Return (X, Y) of the center of cell containing provided text 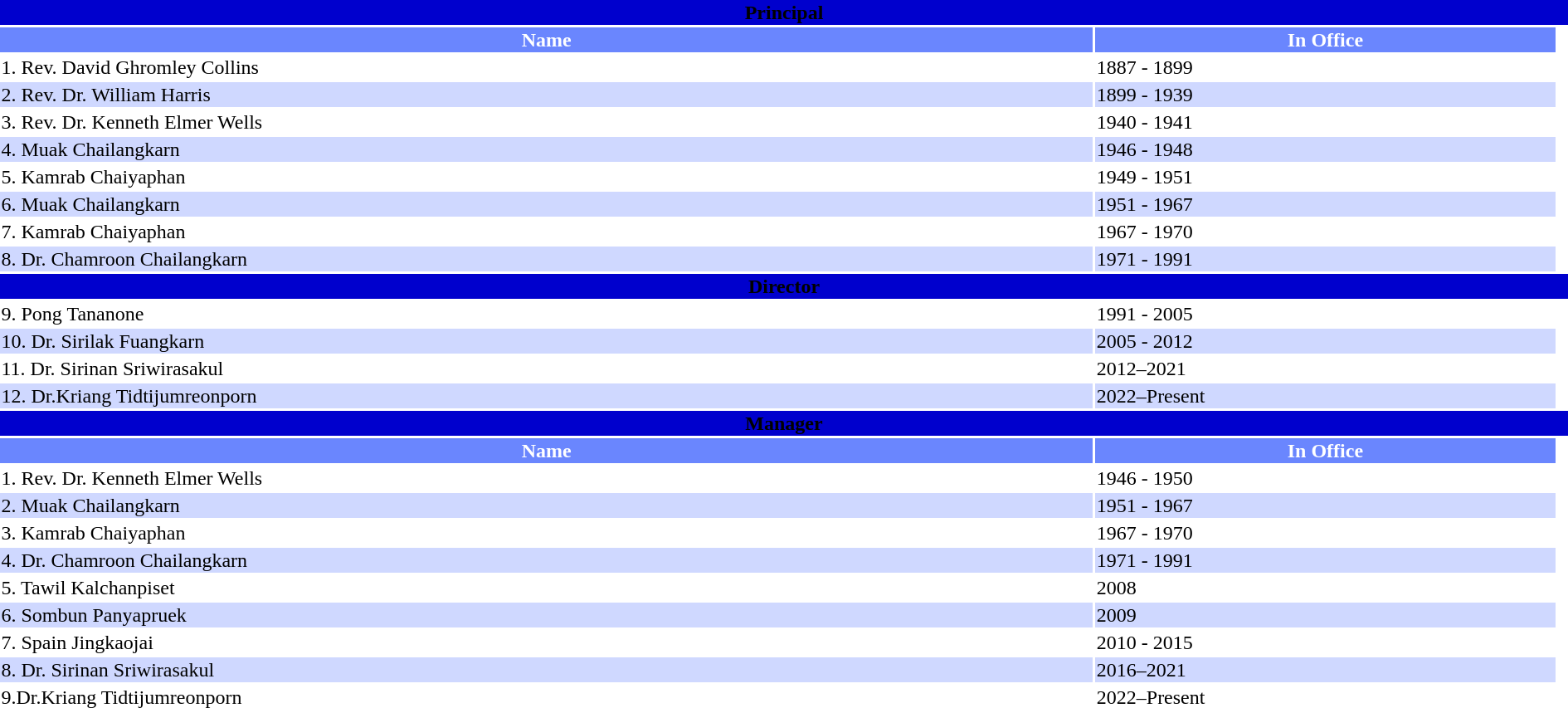
9. Pong Tananone (546, 314)
2008 (1325, 588)
10. Dr. Sirilak Fuangkarn (546, 341)
4. Dr. Chamroon Chailangkarn (546, 560)
1887 - 1899 (1325, 67)
2005 - 2012 (1325, 341)
5. Kamrab Chaiyaphan (546, 177)
2016–2021 (1325, 670)
8. Dr. Sirinan Sriwirasakul (546, 670)
1946 - 1950 (1325, 478)
2. Rev. Dr. William Harris (546, 95)
4. Muak Chailangkarn (546, 149)
5. Tawil Kalchanpiset (546, 588)
3. Rev. Dr. Kenneth Elmer Wells (546, 122)
1991 - 2005 (1325, 314)
1940 - 1941 (1325, 122)
1946 - 1948 (1325, 149)
12. Dr.Kriang Tidtijumreonporn (546, 396)
3. Kamrab Chaiyaphan (546, 533)
6. Sombun Panyapruek (546, 615)
6. Muak Chailangkarn (546, 204)
7. Spain Jingkaojai (546, 642)
Director (784, 286)
1. Rev. Dr. Kenneth Elmer Wells (546, 478)
2022–Present (1325, 396)
1. Rev. David Ghromley Collins (546, 67)
Principal (784, 12)
11. Dr. Sirinan Sriwirasakul (546, 369)
1899 - 1939 (1325, 95)
2009 (1325, 615)
7. Kamrab Chaiyaphan (546, 232)
2012–2021 (1325, 369)
2. Muak Chailangkarn (546, 505)
1949 - 1951 (1325, 177)
Manager (784, 423)
8. Dr. Chamroon Chailangkarn (546, 259)
2010 - 2015 (1325, 642)
